Detect which cell encompasses the target text, then output its (X, Y) center coordinate. 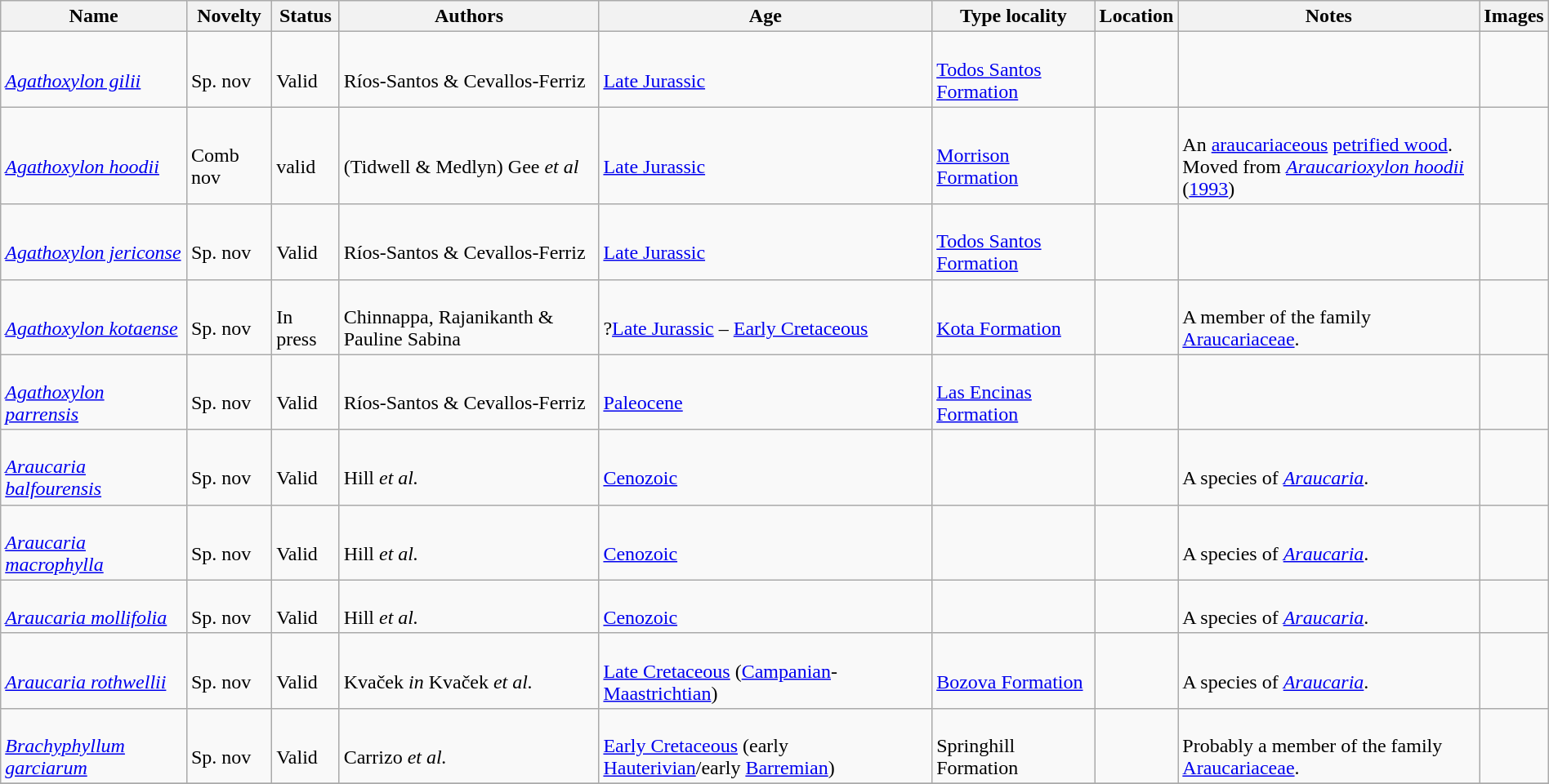
Bozova Formation (1013, 670)
Paleocene (766, 392)
Comb nov (229, 155)
Brachyphyllum garciarum (94, 746)
Araucaria rothwellii (94, 670)
Araucaria macrophylla (94, 542)
valid (306, 155)
Probably a member of the family Araucariaceae. (1328, 746)
Name (94, 16)
Kota Formation (1013, 317)
Las Encinas Formation (1013, 392)
Early Cretaceous (early Hauterivian/early Barremian) (766, 746)
Morrison Formation (1013, 155)
Agathoxylon kotaense (94, 317)
An araucariaceous petrified wood.Moved from Araucarioxylon hoodii (1993) (1328, 155)
Type locality (1013, 16)
Images (1514, 16)
Status (306, 16)
Agathoxylon parrensis (94, 392)
Kvaček in Kvaček et al. (469, 670)
Agathoxylon jericonse (94, 242)
Agathoxylon gilii (94, 69)
Araucaria mollifolia (94, 606)
(Tidwell & Medlyn) Gee et al (469, 155)
Araucaria balfourensis (94, 467)
Chinnappa, Rajanikanth & Pauline Sabina (469, 317)
Notes (1328, 16)
Age (766, 16)
Location (1136, 16)
Novelty (229, 16)
?Late Jurassic – Early Cretaceous (766, 317)
A member of the family Araucariaceae. (1328, 317)
Springhill Formation (1013, 746)
Late Cretaceous (Campanian-Maastrichtian) (766, 670)
Authors (469, 16)
In press (306, 317)
Carrizo et al. (469, 746)
Agathoxylon hoodii (94, 155)
